Find where the given text appears and provide that cell's center as (X, Y) coordinate. 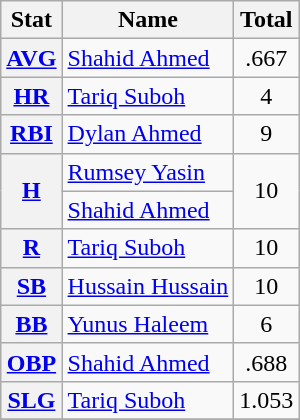
SB (32, 286)
OBP (32, 362)
R (32, 248)
AVG (32, 58)
Dylan Ahmed (148, 134)
Rumsey Yasin (148, 172)
6 (266, 324)
Yunus Haleem (148, 324)
9 (266, 134)
RBI (32, 134)
H (32, 191)
.688 (266, 362)
.667 (266, 58)
Hussain Hussain (148, 286)
Total (266, 20)
SLG (32, 400)
HR (32, 96)
1.053 (266, 400)
Name (148, 20)
Stat (32, 20)
BB (32, 324)
4 (266, 96)
